Find where the given text appears and provide that cell's center as [X, Y] coordinate. 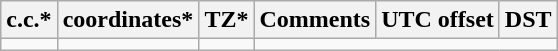
TZ* [226, 20]
coordinates* [128, 20]
Comments [315, 20]
UTC offset [438, 20]
DST [528, 20]
c.c.* [29, 20]
